Provide the (x, y) coordinate of the cell's center where the given text is located.  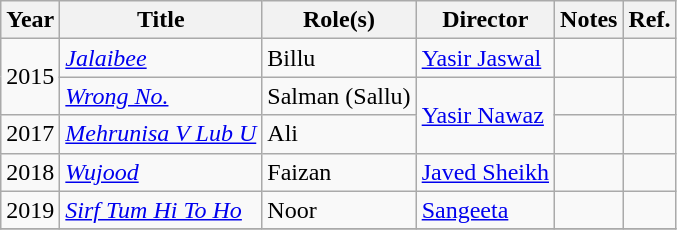
Sangeeta (485, 210)
Billu (339, 58)
Wujood (161, 172)
Jalaibee (161, 58)
Title (161, 20)
Ref. (650, 20)
Sirf Tum Hi To Ho (161, 210)
Role(s) (339, 20)
Wrong No. (161, 96)
Salman (Sallu) (339, 96)
Notes (589, 20)
Year (30, 20)
Mehrunisa V Lub U (161, 134)
Director (485, 20)
Yasir Jaswal (485, 58)
2015 (30, 77)
Yasir Nawaz (485, 115)
Noor (339, 210)
2018 (30, 172)
Ali (339, 134)
2019 (30, 210)
2017 (30, 134)
Javed Sheikh (485, 172)
Faizan (339, 172)
